From the cell containing the given text, extract its center point as (X, Y) coordinate. 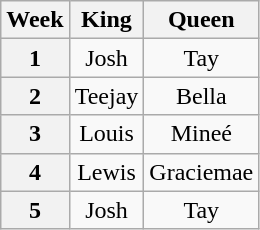
4 (35, 172)
Bella (202, 96)
5 (35, 210)
Lewis (106, 172)
1 (35, 58)
Queen (202, 20)
Louis (106, 134)
Graciemae (202, 172)
2 (35, 96)
Week (35, 20)
Teejay (106, 96)
3 (35, 134)
King (106, 20)
Mineé (202, 134)
